Identify which cell holds the provided text, then report its (x, y) central coordinate. 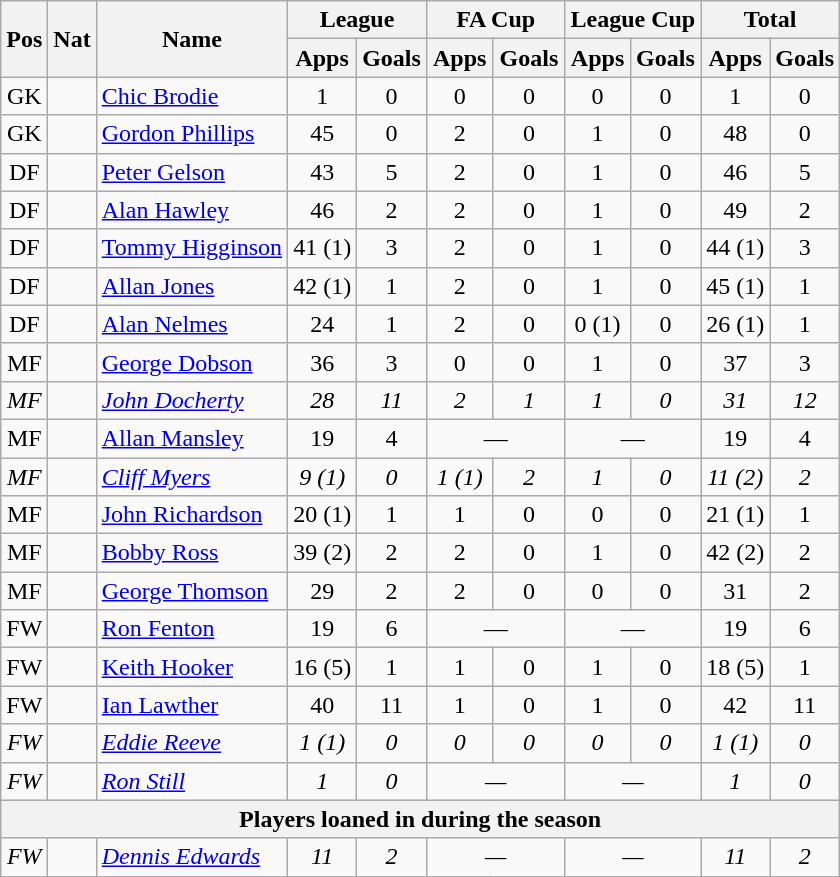
41 (1) (322, 248)
Cliff Myers (192, 477)
36 (322, 362)
Players loaned in during the season (420, 819)
42 (2) (736, 553)
George Thomson (192, 591)
9 (1) (322, 477)
37 (736, 362)
Allan Jones (192, 286)
Peter Gelson (192, 172)
Keith Hooker (192, 667)
16 (5) (322, 667)
Ian Lawther (192, 705)
Chic Brodie (192, 96)
24 (322, 324)
49 (736, 210)
39 (2) (322, 553)
21 (1) (736, 515)
40 (322, 705)
45 (322, 134)
George Dobson (192, 362)
Ron Still (192, 781)
Tommy Higginson (192, 248)
Dennis Edwards (192, 857)
Alan Hawley (192, 210)
26 (1) (736, 324)
28 (322, 400)
18 (5) (736, 667)
42 (1) (322, 286)
John Docherty (192, 400)
12 (805, 400)
20 (1) (322, 515)
11 (2) (736, 477)
League Cup (633, 20)
44 (1) (736, 248)
Pos (24, 39)
Total (770, 20)
Nat (72, 39)
FA Cup (496, 20)
43 (322, 172)
Eddie Reeve (192, 743)
48 (736, 134)
45 (1) (736, 286)
0 (1) (598, 324)
League (358, 20)
Bobby Ross (192, 553)
Gordon Phillips (192, 134)
John Richardson (192, 515)
Alan Nelmes (192, 324)
Allan Mansley (192, 438)
42 (736, 705)
Ron Fenton (192, 629)
Name (192, 39)
29 (322, 591)
